Find where the given text appears and provide that cell's center as (x, y) coordinate. 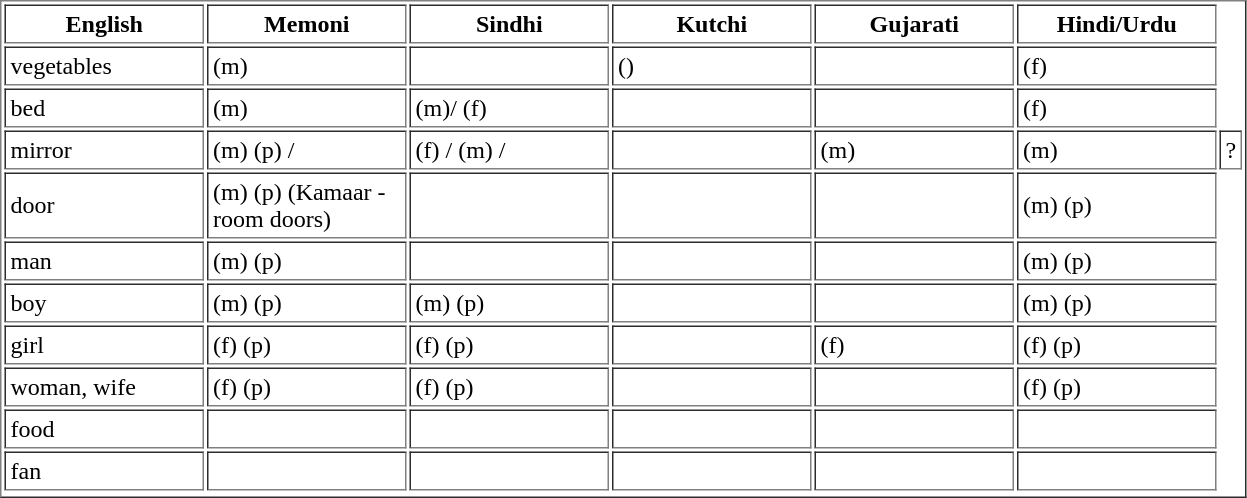
() (712, 66)
girl (104, 346)
(m) (p) (Kamaar - room doors) (307, 205)
woman, wife (104, 388)
Sindhi (510, 24)
door (104, 205)
fan (104, 472)
vegetables (104, 66)
Gujarati (914, 24)
food (104, 430)
(m) (p) / (307, 150)
man (104, 262)
Hindi/Urdu (1117, 24)
(m)/ (f) (510, 108)
Memoni (307, 24)
bed (104, 108)
boy (104, 304)
English (104, 24)
mirror (104, 150)
(f) / (m) / (510, 150)
Kutchi (712, 24)
? (1232, 150)
